Scan for the cell matching the given text and deliver its [X, Y] coordinate at center. 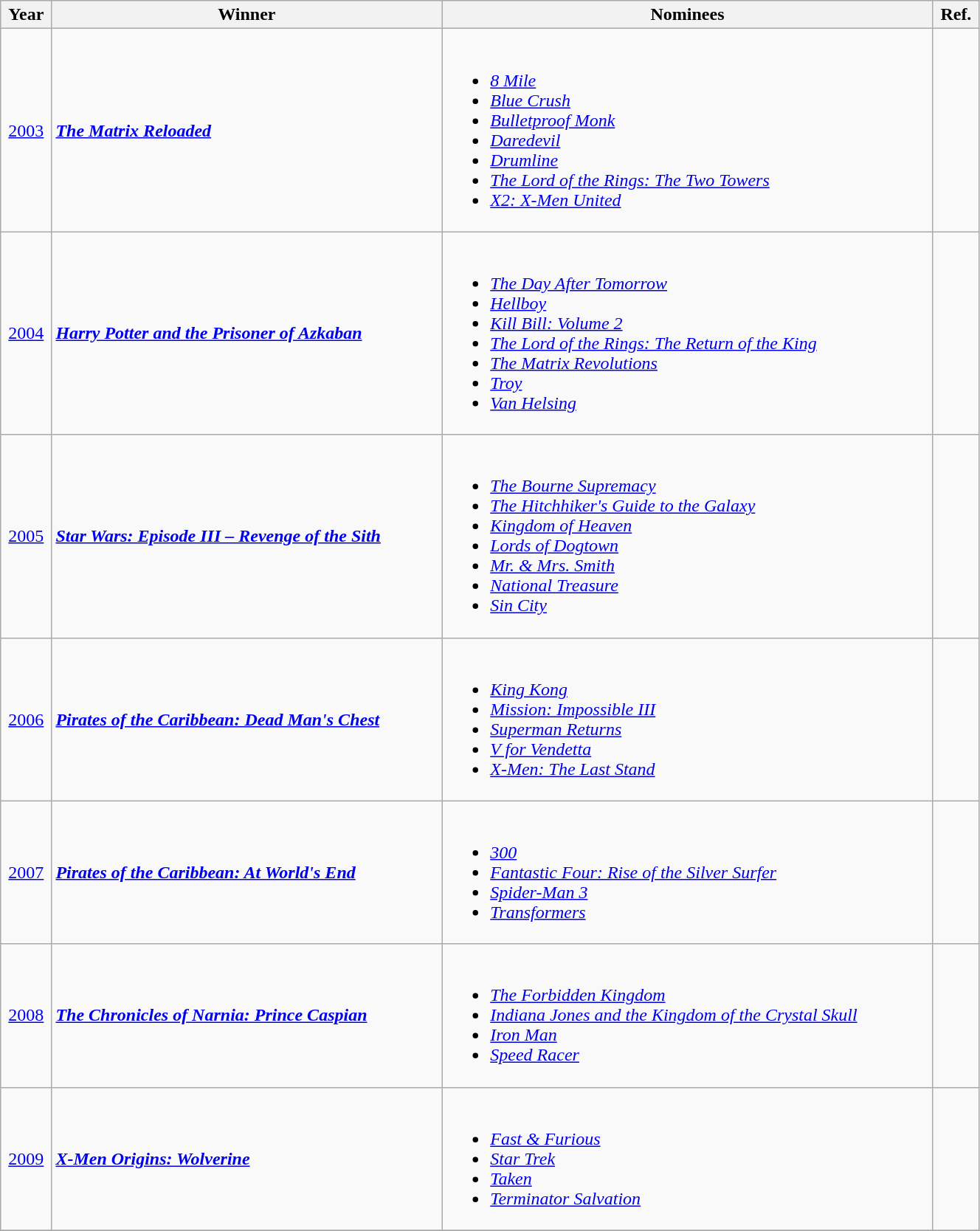
2007 [27, 872]
King KongMission: Impossible IIISuperman ReturnsV for VendettaX-Men: The Last Stand [688, 719]
Nominees [688, 15]
2006 [27, 719]
Winner [246, 15]
2009 [27, 1159]
The Chronicles of Narnia: Prince Caspian [246, 1016]
2003 [27, 130]
2004 [27, 334]
The Matrix Reloaded [246, 130]
Year [27, 15]
X-Men Origins: Wolverine [246, 1159]
Star Wars: Episode III – Revenge of the Sith [246, 536]
300Fantastic Four: Rise of the Silver SurferSpider-Man 3Transformers [688, 872]
Pirates of the Caribbean: Dead Man's Chest [246, 719]
Harry Potter and the Prisoner of Azkaban [246, 334]
8 MileBlue CrushBulletproof MonkDaredevilDrumlineThe Lord of the Rings: The Two TowersX2: X-Men United [688, 130]
2008 [27, 1016]
Ref. [956, 15]
Fast & FuriousStar TrekTakenTerminator Salvation [688, 1159]
The Forbidden KingdomIndiana Jones and the Kingdom of the Crystal SkullIron ManSpeed Racer [688, 1016]
The Day After TomorrowHellboyKill Bill: Volume 2The Lord of the Rings: The Return of the KingThe Matrix RevolutionsTroyVan Helsing [688, 334]
Pirates of the Caribbean: At World's End [246, 872]
2005 [27, 536]
The Bourne SupremacyThe Hitchhiker's Guide to the GalaxyKingdom of HeavenLords of DogtownMr. & Mrs. SmithNational TreasureSin City [688, 536]
